Pinpoint the cell where the given text exists, returning its (X, Y) midpoint coordinate. 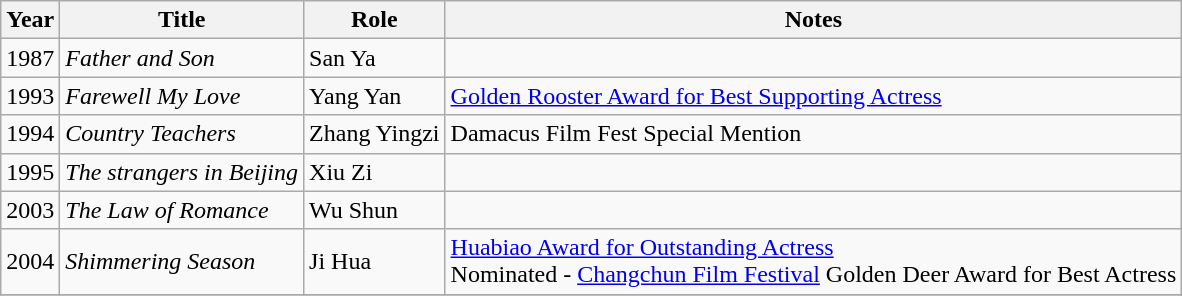
Father and Son (182, 58)
Title (182, 20)
1987 (30, 58)
The Law of Romance (182, 210)
Notes (814, 20)
2004 (30, 262)
Xiu Zi (374, 172)
Year (30, 20)
Yang Yan (374, 96)
Ji Hua (374, 262)
Shimmering Season (182, 262)
Golden Rooster Award for Best Supporting Actress (814, 96)
Damacus Film Fest Special Mention (814, 134)
1993 (30, 96)
Country Teachers (182, 134)
Huabiao Award for Outstanding ActressNominated - Changchun Film Festival Golden Deer Award for Best Actress (814, 262)
2003 (30, 210)
Zhang Yingzi (374, 134)
Wu Shun (374, 210)
1994 (30, 134)
The strangers in Beijing (182, 172)
San Ya (374, 58)
Role (374, 20)
Farewell My Love (182, 96)
1995 (30, 172)
